Find where the given text appears and provide that cell's center as (X, Y) coordinate. 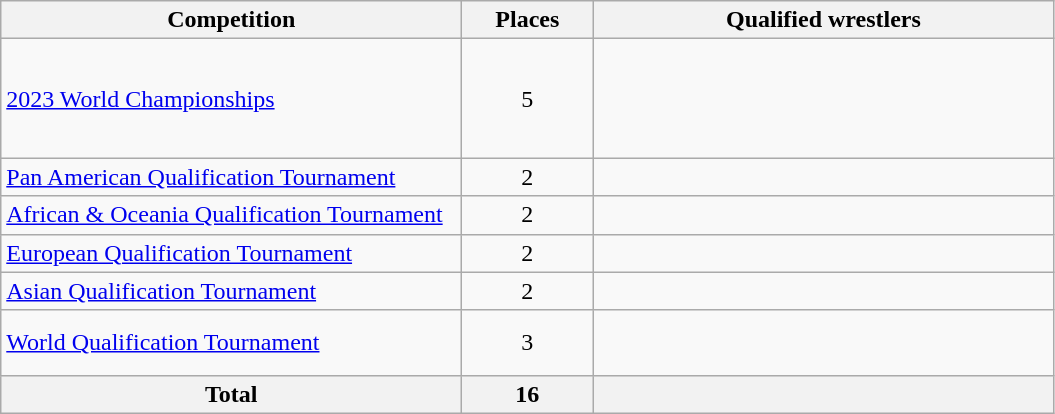
Places (528, 20)
Competition (232, 20)
African & Oceania Qualification Tournament (232, 215)
2023 World Championships (232, 98)
World Qualification Tournament (232, 342)
16 (528, 394)
3 (528, 342)
Qualified wrestlers (824, 20)
5 (528, 98)
European Qualification Tournament (232, 253)
Total (232, 394)
Pan American Qualification Tournament (232, 177)
Asian Qualification Tournament (232, 291)
